Capture the cell that displays the provided text and extract its (x, y) central coordinate. 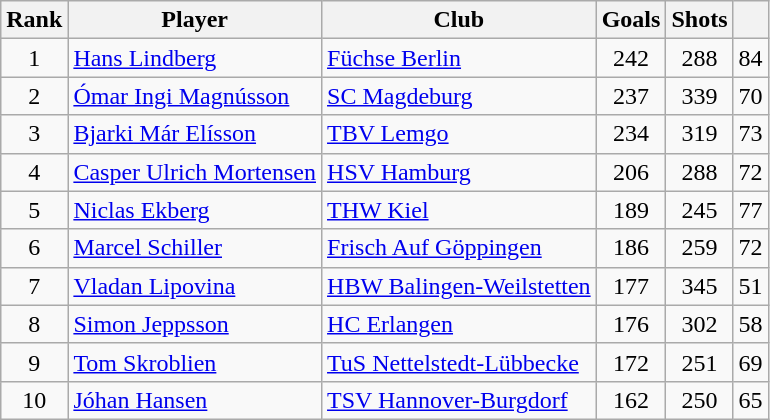
Club (460, 20)
189 (631, 210)
6 (34, 248)
242 (631, 58)
Simon Jeppsson (195, 324)
206 (631, 172)
302 (700, 324)
8 (34, 324)
Marcel Schiller (195, 248)
Vladan Lipovina (195, 286)
Füchse Berlin (460, 58)
2 (34, 96)
251 (700, 362)
9 (34, 362)
319 (700, 134)
HC Erlangen (460, 324)
1 (34, 58)
10 (34, 400)
Ómar Ingi Magnússon (195, 96)
345 (700, 286)
THW Kiel (460, 210)
Shots (700, 20)
HSV Hamburg (460, 172)
Bjarki Már Elísson (195, 134)
Hans Lindberg (195, 58)
250 (700, 400)
176 (631, 324)
Player (195, 20)
7 (34, 286)
Rank (34, 20)
70 (750, 96)
237 (631, 96)
259 (700, 248)
Casper Ulrich Mortensen (195, 172)
245 (700, 210)
HBW Balingen-Weilstetten (460, 286)
Frisch Auf Göppingen (460, 248)
234 (631, 134)
SC Magdeburg (460, 96)
Niclas Ekberg (195, 210)
TBV Lemgo (460, 134)
58 (750, 324)
186 (631, 248)
TSV Hannover-Burgdorf (460, 400)
65 (750, 400)
TuS Nettelstedt-Lübbecke (460, 362)
162 (631, 400)
172 (631, 362)
84 (750, 58)
4 (34, 172)
73 (750, 134)
77 (750, 210)
5 (34, 210)
339 (700, 96)
Goals (631, 20)
Jóhan Hansen (195, 400)
Tom Skroblien (195, 362)
177 (631, 286)
51 (750, 286)
69 (750, 362)
3 (34, 134)
